Search for the cell housing the specified text and yield its [X, Y] center coordinate. 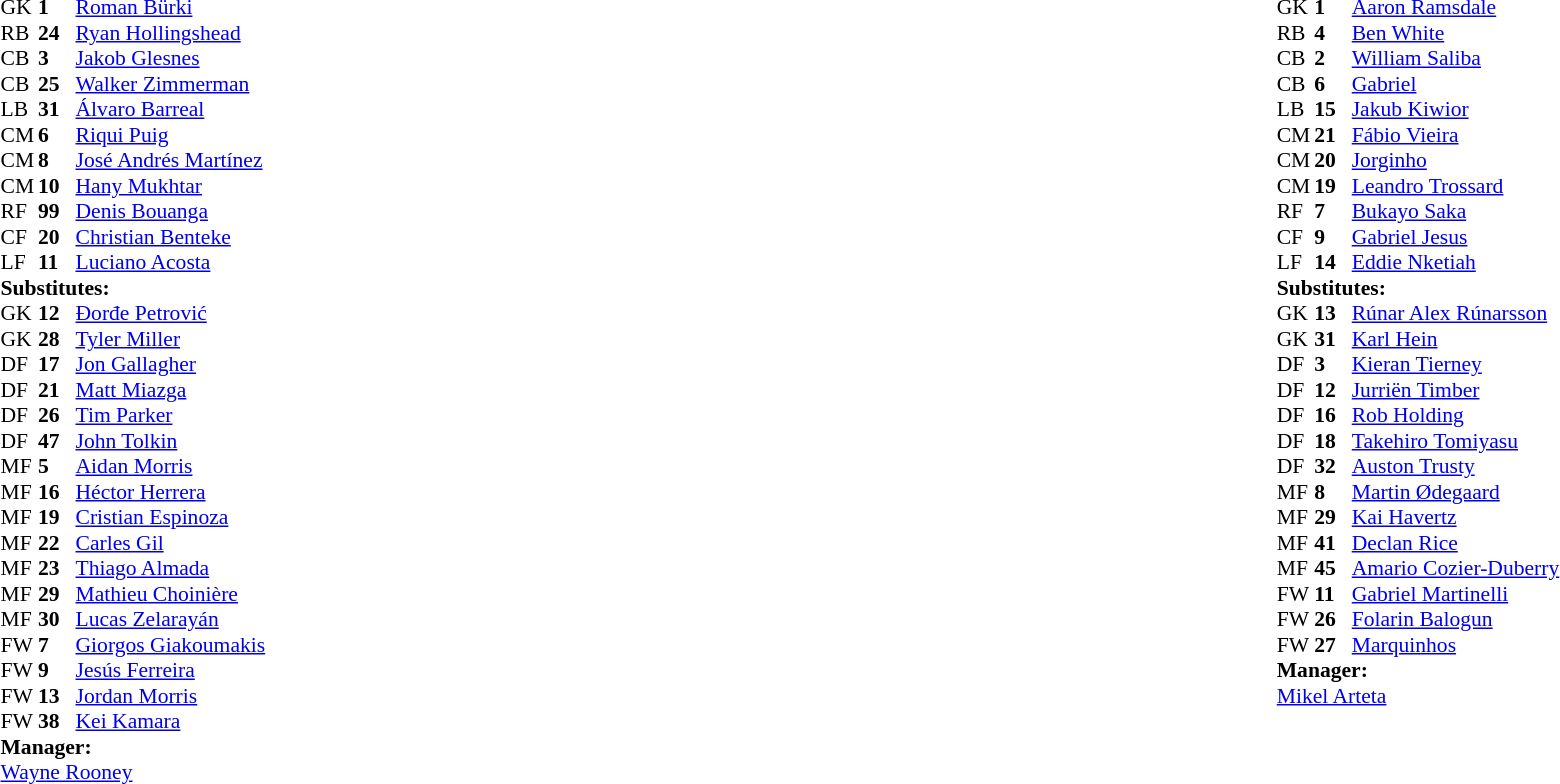
William Saliba [1456, 59]
Kai Havertz [1456, 517]
99 [57, 211]
Jorginho [1456, 161]
Gabriel Jesus [1456, 237]
Christian Benteke [171, 237]
17 [57, 365]
Álvaro Barreal [171, 109]
Rúnar Alex Rúnarsson [1456, 313]
27 [1333, 645]
Martin Ødegaard [1456, 492]
Rob Holding [1456, 415]
Takehiro Tomiyasu [1456, 441]
Mathieu Choinière [171, 594]
Giorgos Giakoumakis [171, 645]
John Tolkin [171, 441]
Đorđe Petrović [171, 313]
Jordan Morris [171, 696]
5 [57, 467]
Hany Mukhtar [171, 186]
Jesús Ferreira [171, 671]
Carles Gil [171, 543]
Tim Parker [171, 415]
Leandro Trossard [1456, 186]
Amario Cozier-Duberry [1456, 569]
Thiago Almada [171, 569]
Marquinhos [1456, 645]
2 [1333, 59]
Kei Kamara [171, 721]
24 [57, 33]
30 [57, 619]
Luciano Acosta [171, 263]
28 [57, 339]
38 [57, 721]
Jon Gallagher [171, 365]
Kieran Tierney [1456, 365]
Jakub Kiwior [1456, 109]
Fábio Vieira [1456, 135]
Auston Trusty [1456, 467]
23 [57, 569]
Ben White [1456, 33]
Walker Zimmerman [171, 84]
Denis Bouanga [171, 211]
Jakob Glesnes [171, 59]
Matt Miazga [171, 390]
Cristian Espinoza [171, 517]
Gabriel Martinelli [1456, 594]
Héctor Herrera [171, 492]
Folarin Balogun [1456, 619]
15 [1333, 109]
Lucas Zelarayán [171, 619]
Karl Hein [1456, 339]
Riqui Puig [171, 135]
Bukayo Saka [1456, 211]
Tyler Miller [171, 339]
Jurriën Timber [1456, 390]
Declan Rice [1456, 543]
45 [1333, 569]
25 [57, 84]
47 [57, 441]
41 [1333, 543]
32 [1333, 467]
14 [1333, 263]
José Andrés Martínez [171, 161]
22 [57, 543]
10 [57, 186]
Mikel Arteta [1418, 696]
4 [1333, 33]
Ryan Hollingshead [171, 33]
Gabriel [1456, 84]
18 [1333, 441]
Eddie Nketiah [1456, 263]
Aidan Morris [171, 467]
